Capture the cell that displays the provided text and extract its [X, Y] central coordinate. 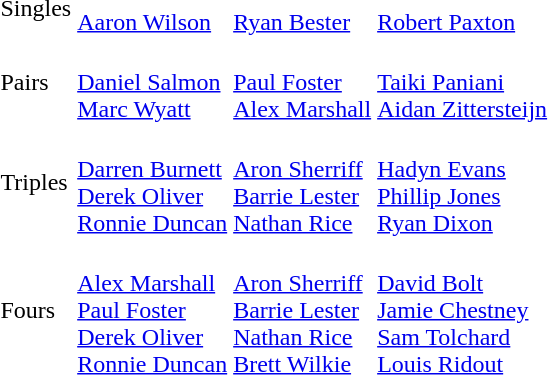
Darren BurnettDerek OliverRonnie Duncan [152, 182]
Aron SherriffBarrie LesterNathan Rice [302, 182]
Paul FosterAlex Marshall [302, 82]
Daniel SalmonMarc Wyatt [152, 82]
